Scan for the cell matching the given text and deliver its (x, y) coordinate at center. 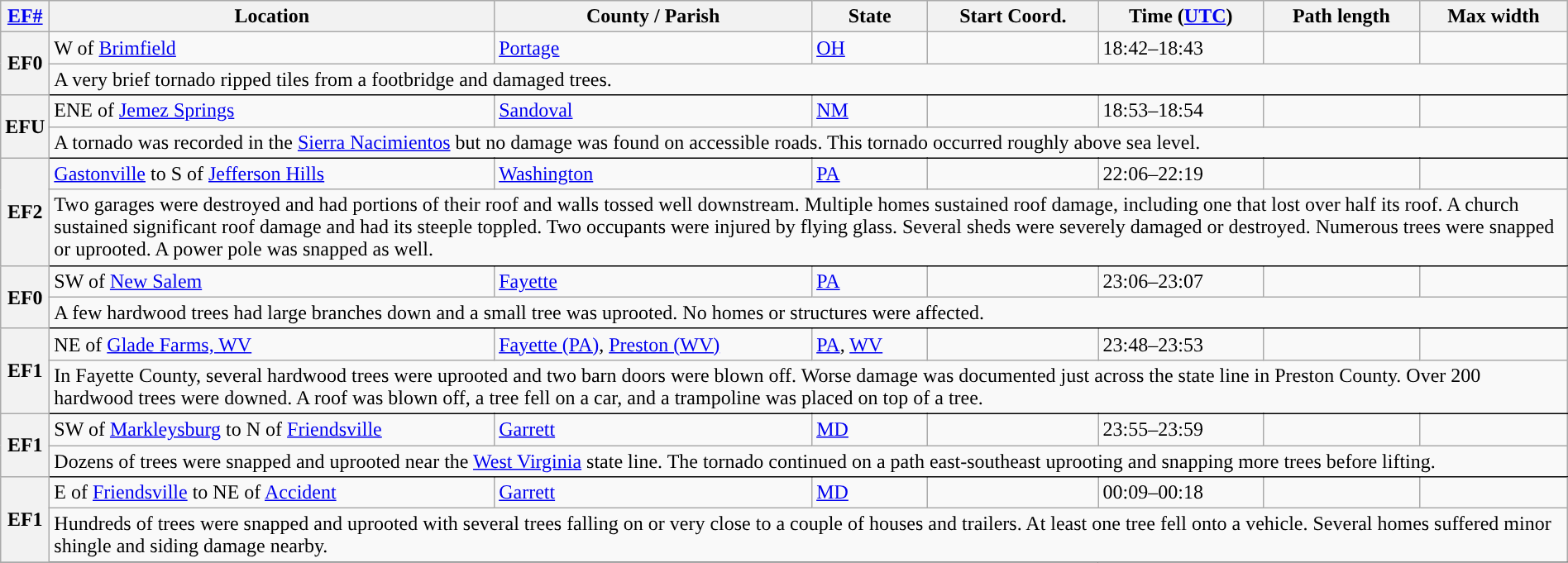
EF# (25, 17)
Washington (653, 174)
23:48–23:53 (1181, 344)
SW of New Salem (272, 281)
A tornado was recorded in the Sierra Nacimientos but no damage was found on accessible roads. This tornado occurred roughly above sea level. (809, 142)
18:53–18:54 (1181, 111)
ENE of Jemez Springs (272, 111)
NE of Glade Farms, WV (272, 344)
State (870, 17)
Max width (1494, 17)
23:55–23:59 (1181, 429)
County / Parish (653, 17)
23:06–23:07 (1181, 281)
OH (870, 48)
Start Coord. (1013, 17)
A very brief tornado ripped tiles from a footbridge and damaged trees. (809, 79)
Sandoval (653, 111)
SW of Markleysburg to N of Friendsville (272, 429)
NM (870, 111)
EF2 (25, 212)
Fayette (653, 281)
W of Brimfield (272, 48)
Location (272, 17)
Time (UTC) (1181, 17)
PA, WV (870, 344)
22:06–22:19 (1181, 174)
Path length (1341, 17)
18:42–18:43 (1181, 48)
00:09–00:18 (1181, 493)
Gastonville to S of Jefferson Hills (272, 174)
EFU (25, 126)
A few hardwood trees had large branches down and a small tree was uprooted. No homes or structures were affected. (809, 313)
Portage (653, 48)
E of Friendsville to NE of Accident (272, 493)
Fayette (PA), Preston (WV) (653, 344)
